Identify which cell holds the provided text, then report its [x, y] central coordinate. 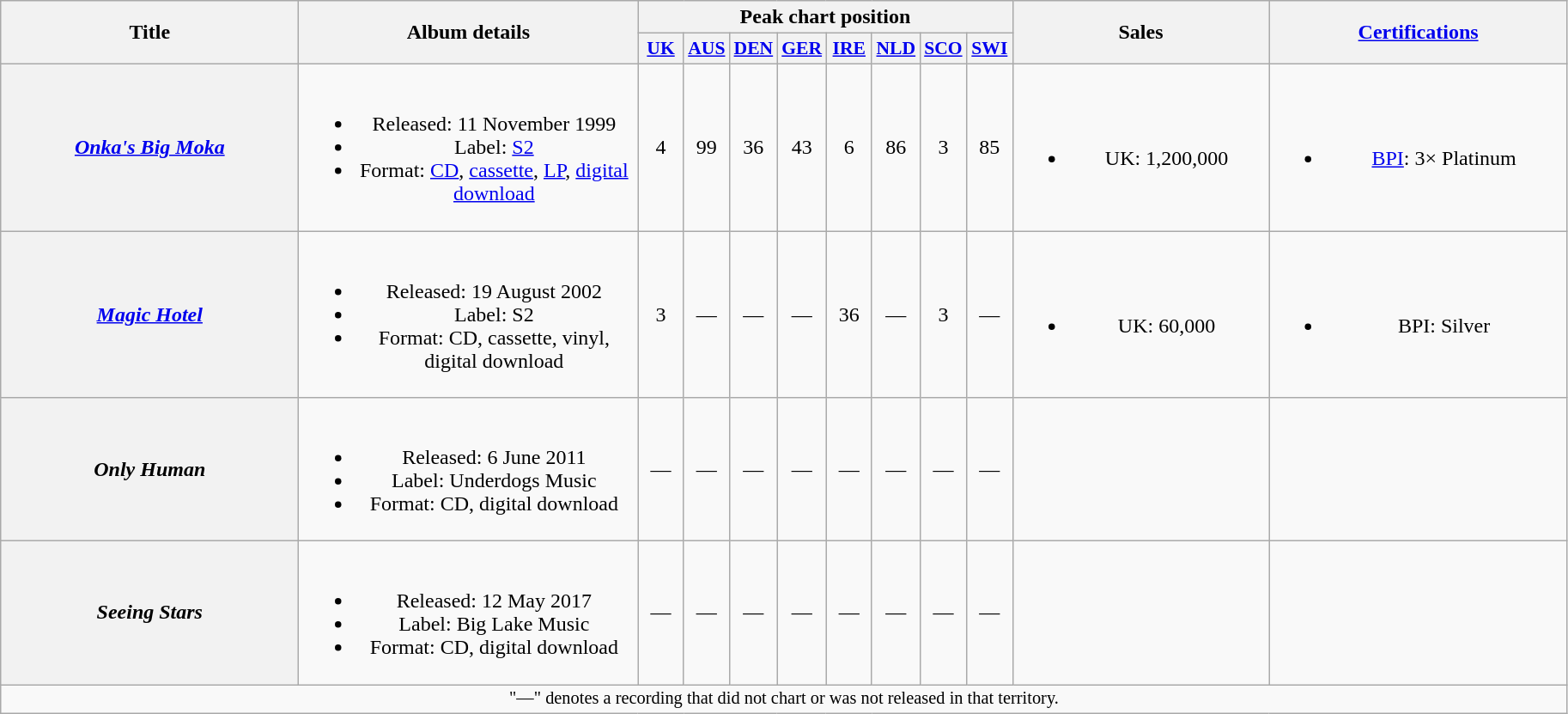
Title [149, 33]
Released: 11 November 1999Label: S2Format: CD, cassette, LP, digital download [469, 147]
BPI: Silver [1419, 314]
Released: 6 June 2011Label: Underdogs MusicFormat: CD, digital download [469, 469]
Magic Hotel [149, 314]
86 [896, 147]
Seeing Stars [149, 613]
BPI: 3× Platinum [1419, 147]
UK: 1,200,000 [1140, 147]
6 [848, 147]
Only Human [149, 469]
SWI [989, 49]
Peak chart position [825, 17]
AUS [706, 49]
43 [802, 147]
4 [661, 147]
NLD [896, 49]
85 [989, 147]
SCO [943, 49]
UK [661, 49]
IRE [848, 49]
Sales [1140, 33]
Released: 19 August 2002Label: S2Format: CD, cassette, vinyl, digital download [469, 314]
Album details [469, 33]
Onka's Big Moka [149, 147]
Released: 12 May 2017Label: Big Lake MusicFormat: CD, digital download [469, 613]
"—" denotes a recording that did not chart or was not released in that territory. [784, 699]
DEN [754, 49]
Certifications [1419, 33]
99 [706, 147]
UK: 60,000 [1140, 314]
GER [802, 49]
